Search for the cell housing the specified text and yield its [X, Y] center coordinate. 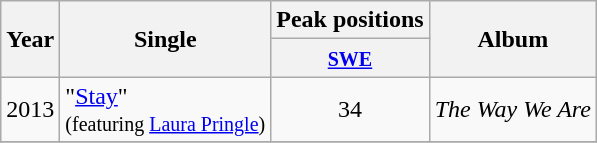
Album [512, 39]
The Way We Are [512, 110]
"Stay"(featuring Laura Pringle) [166, 110]
Single [166, 39]
2013 [30, 110]
Year [30, 39]
34 [350, 110]
Peak positions [350, 20]
SWE [350, 58]
